Extract the (x, y) coordinate from the center of the cell holding the provided text.  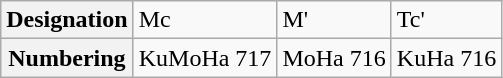
Mc (205, 20)
Designation (67, 20)
Numbering (67, 58)
MoHa 716 (334, 58)
KuHa 716 (446, 58)
M' (334, 20)
Tc' (446, 20)
KuMoHa 717 (205, 58)
